Return the [x, y] coordinate for the center point of the cell that contains the specified text.  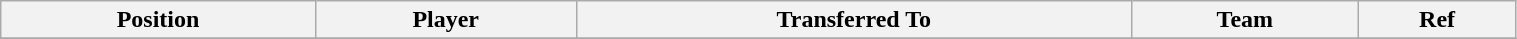
Position [158, 20]
Transferred To [854, 20]
Team [1246, 20]
Player [446, 20]
Ref [1437, 20]
